Detect which cell encompasses the target text, then output its (x, y) center coordinate. 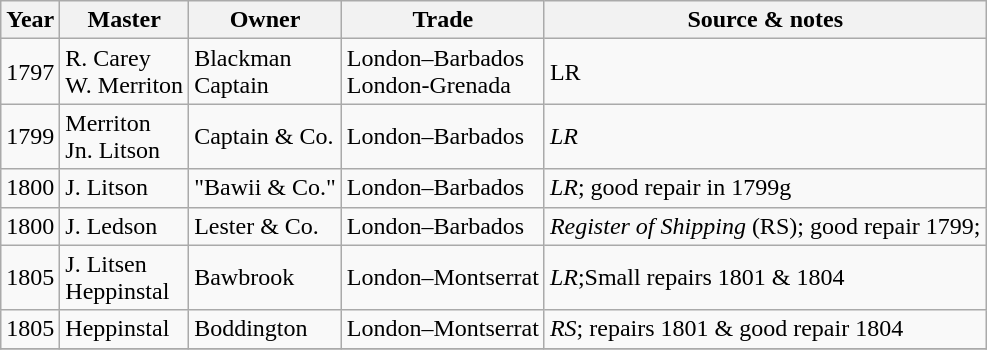
Master (124, 20)
1799 (30, 136)
Register of Shipping (RS); good repair 1799; (765, 226)
"Bawii & Co." (266, 188)
1797 (30, 72)
London–BarbadosLondon-Grenada (442, 72)
Boddington (266, 329)
RS; repairs 1801 & good repair 1804 (765, 329)
BlackmanCaptain (266, 72)
Trade (442, 20)
LR; good repair in 1799g (765, 188)
Bawbrook (266, 278)
Lester & Co. (266, 226)
J. LitsenHeppinstal (124, 278)
Heppinstal (124, 329)
J. Ledson (124, 226)
Captain & Co. (266, 136)
Owner (266, 20)
R. CareyW. Merriton (124, 72)
J. Litson (124, 188)
Source & notes (765, 20)
Year (30, 20)
LR;Small repairs 1801 & 1804 (765, 278)
MerritonJn. Litson (124, 136)
